Detect which cell encompasses the target text, then output its [x, y] center coordinate. 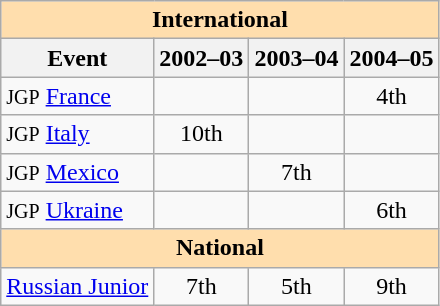
4th [392, 96]
National [220, 248]
JGP Italy [78, 134]
JGP France [78, 96]
6th [392, 210]
JGP Mexico [78, 172]
2002–03 [202, 58]
International [220, 20]
Russian Junior [78, 286]
10th [202, 134]
Event [78, 58]
5th [296, 286]
2004–05 [392, 58]
9th [392, 286]
JGP Ukraine [78, 210]
2003–04 [296, 58]
